Detect which cell encompasses the target text, then output its (x, y) center coordinate. 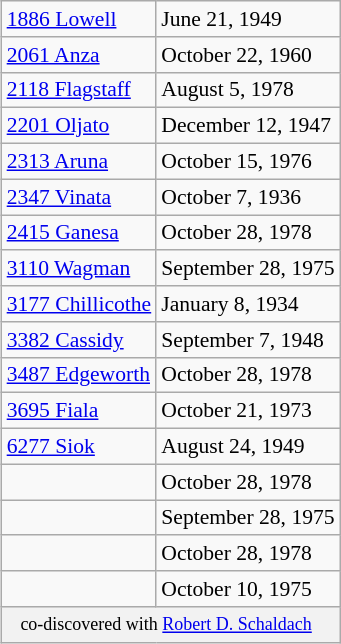
3695 Fiala (80, 411)
1886 Lowell (80, 19)
August 5, 1978 (248, 90)
2313 Aruna (80, 161)
3110 Wagman (80, 268)
2201 Oljato (80, 126)
2061 Anza (80, 54)
August 24, 1949 (248, 446)
2347 Vinata (80, 197)
3177 Chillicothe (80, 304)
3487 Edgeworth (80, 375)
September 7, 1948 (248, 339)
2415 Ganesa (80, 232)
October 15, 1976 (248, 161)
December 12, 1947 (248, 126)
January 8, 1934 (248, 304)
June 21, 1949 (248, 19)
3382 Cassidy (80, 339)
2118 Flagstaff (80, 90)
co-discovered with Robert D. Schaldach (171, 624)
October 7, 1936 (248, 197)
6277 Siok (80, 446)
October 22, 1960 (248, 54)
October 10, 1975 (248, 589)
October 21, 1973 (248, 411)
